Extract the (X, Y) coordinate from the center of the cell holding the provided text.  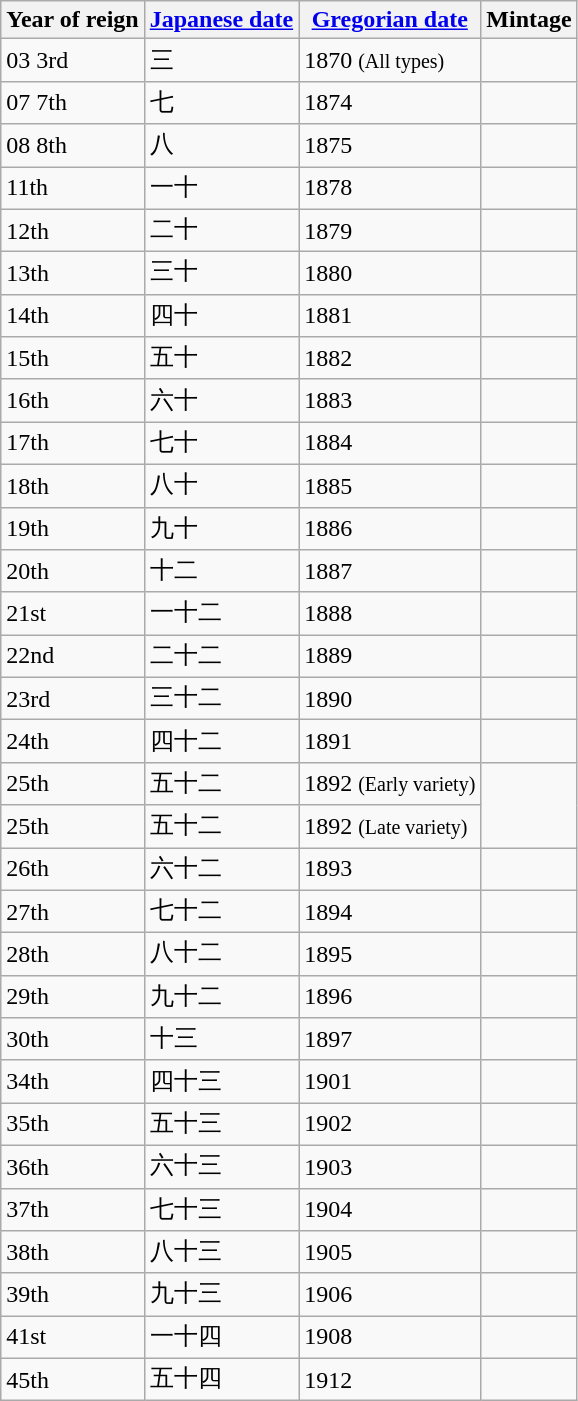
四十 (221, 316)
1881 (390, 316)
三十 (221, 274)
二十 (221, 230)
1912 (390, 1380)
1887 (390, 572)
九十二 (221, 996)
九十 (221, 528)
十二 (221, 572)
13th (72, 274)
14th (72, 316)
八十 (221, 486)
1889 (390, 656)
1888 (390, 614)
五十四 (221, 1380)
1908 (390, 1338)
六十二 (221, 870)
一十 (221, 188)
36th (72, 1166)
23rd (72, 698)
34th (72, 1082)
21st (72, 614)
五十三 (221, 1124)
三十二 (221, 698)
七十三 (221, 1210)
16th (72, 400)
1897 (390, 1040)
24th (72, 742)
1902 (390, 1124)
1878 (390, 188)
三 (221, 60)
39th (72, 1294)
1892 (Late variety) (390, 826)
1892 (Early variety) (390, 784)
1875 (390, 146)
一十二 (221, 614)
41st (72, 1338)
六十 (221, 400)
二十二 (221, 656)
29th (72, 996)
1882 (390, 358)
1905 (390, 1252)
17th (72, 444)
1901 (390, 1082)
1893 (390, 870)
1870 (All types) (390, 60)
Year of reign (72, 20)
1874 (390, 102)
八十二 (221, 954)
七 (221, 102)
Gregorian date (390, 20)
Mintage (529, 20)
07 7th (72, 102)
27th (72, 912)
五十 (221, 358)
1890 (390, 698)
1880 (390, 274)
11th (72, 188)
一十四 (221, 1338)
03 3rd (72, 60)
20th (72, 572)
十三 (221, 1040)
12th (72, 230)
1896 (390, 996)
1884 (390, 444)
08 8th (72, 146)
六十三 (221, 1166)
1879 (390, 230)
七十 (221, 444)
28th (72, 954)
1895 (390, 954)
38th (72, 1252)
七十二 (221, 912)
1885 (390, 486)
九十三 (221, 1294)
八 (221, 146)
1883 (390, 400)
22nd (72, 656)
26th (72, 870)
18th (72, 486)
30th (72, 1040)
四十二 (221, 742)
1891 (390, 742)
1903 (390, 1166)
45th (72, 1380)
1906 (390, 1294)
35th (72, 1124)
15th (72, 358)
37th (72, 1210)
八十三 (221, 1252)
Japanese date (221, 20)
19th (72, 528)
1894 (390, 912)
1886 (390, 528)
四十三 (221, 1082)
1904 (390, 1210)
